Pinpoint the cell where the given text exists, returning its [X, Y] midpoint coordinate. 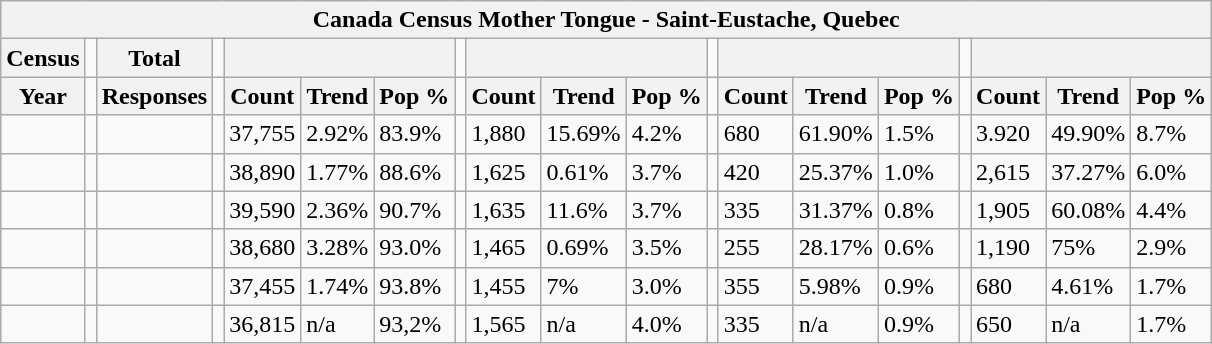
37.27% [1088, 172]
1.5% [918, 134]
0.61% [584, 172]
2.36% [338, 210]
49.90% [1088, 134]
Total [154, 58]
60.08% [1088, 210]
37,455 [262, 286]
25.37% [836, 172]
6.0% [1172, 172]
61.90% [836, 134]
38,680 [262, 248]
255 [756, 248]
39,590 [262, 210]
28.17% [836, 248]
75% [1088, 248]
Year [43, 96]
93.0% [414, 248]
Canada Census Mother Tongue - Saint-Eustache, Quebec [606, 20]
4.0% [666, 324]
2,615 [1008, 172]
0.69% [584, 248]
1,455 [504, 286]
90.7% [414, 210]
8.7% [1172, 134]
4.2% [666, 134]
0.8% [918, 210]
3.5% [666, 248]
83.9% [414, 134]
1,565 [504, 324]
1.77% [338, 172]
2.9% [1172, 248]
650 [1008, 324]
93,2% [414, 324]
1,905 [1008, 210]
11.6% [584, 210]
1.74% [338, 286]
93.8% [414, 286]
4.4% [1172, 210]
31.37% [836, 210]
37,755 [262, 134]
36,815 [262, 324]
420 [756, 172]
4.61% [1088, 286]
1,880 [504, 134]
3.920 [1008, 134]
Census [43, 58]
1,625 [504, 172]
7% [584, 286]
38,890 [262, 172]
3.28% [338, 248]
2.92% [338, 134]
355 [756, 286]
3.0% [666, 286]
0.6% [918, 248]
1.0% [918, 172]
1,635 [504, 210]
Responses [154, 96]
5.98% [836, 286]
1,190 [1008, 248]
15.69% [584, 134]
1,465 [504, 248]
88.6% [414, 172]
